Identify which cell holds the provided text, then report its (X, Y) central coordinate. 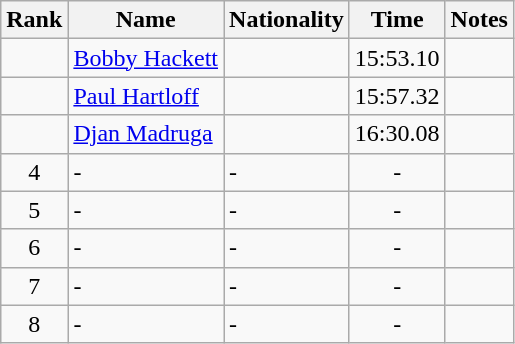
Time (397, 20)
15:53.10 (397, 58)
16:30.08 (397, 134)
7 (34, 286)
Notes (479, 20)
5 (34, 210)
Name (146, 20)
15:57.32 (397, 96)
Rank (34, 20)
6 (34, 248)
Paul Hartloff (146, 96)
Djan Madruga (146, 134)
Nationality (287, 20)
Bobby Hackett (146, 58)
8 (34, 324)
4 (34, 172)
